Determine the [X, Y] coordinate at the center of the cell enclosing the given text.  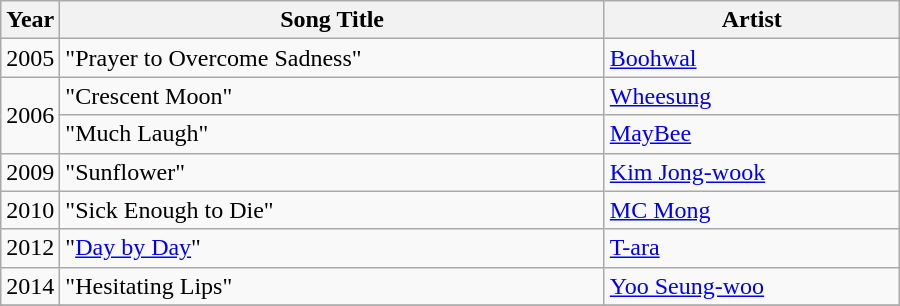
2014 [30, 286]
"Sick Enough to Die" [332, 210]
"Hesitating Lips" [332, 286]
MayBee [752, 134]
2012 [30, 248]
2005 [30, 58]
2006 [30, 115]
2009 [30, 172]
"Crescent Moon" [332, 96]
Artist [752, 20]
Boohwal [752, 58]
"Prayer to Overcome Sadness" [332, 58]
Year [30, 20]
MC Mong [752, 210]
T-ara [752, 248]
Yoo Seung-woo [752, 286]
"Day by Day" [332, 248]
"Much Laugh" [332, 134]
2010 [30, 210]
"Sunflower" [332, 172]
Kim Jong-wook [752, 172]
Song Title [332, 20]
Wheesung [752, 96]
